Locate the cell with the specified text and output its (X, Y) center coordinate. 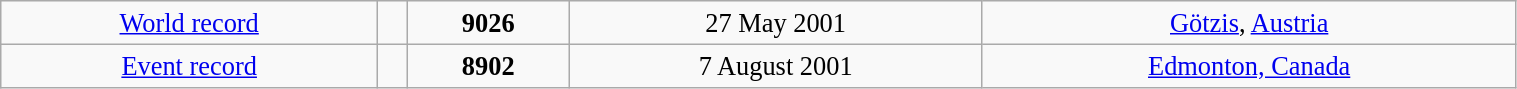
World record (190, 22)
27 May 2001 (776, 22)
9026 (488, 22)
Götzis, Austria (1249, 22)
7 August 2001 (776, 66)
Edmonton, Canada (1249, 66)
Event record (190, 66)
8902 (488, 66)
